Pinpoint the cell where the given text exists, returning its (X, Y) midpoint coordinate. 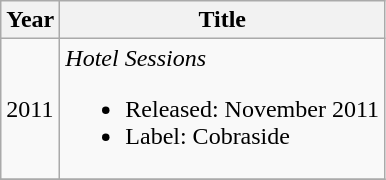
Title (222, 20)
Hotel SessionsReleased: November 2011Label: Cobraside (222, 109)
Year (30, 20)
2011 (30, 109)
